Locate the cell with the specified text and output its [x, y] center coordinate. 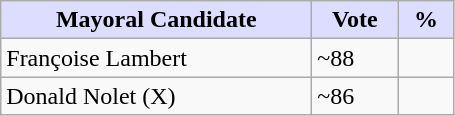
Donald Nolet (X) [156, 96]
~88 [355, 58]
~86 [355, 96]
Françoise Lambert [156, 58]
% [426, 20]
Vote [355, 20]
Mayoral Candidate [156, 20]
